Extract the [x, y] coordinate from the center of the cell holding the provided text.  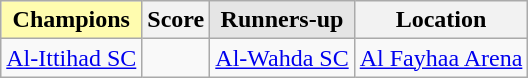
Score [176, 20]
Al Fayhaa Arena [441, 58]
Al-Wahda SC [282, 58]
Runners-up [282, 20]
Location [441, 20]
Al-Ittihad SC [72, 58]
Champions [72, 20]
